Locate the cell with the specified text and output its (X, Y) center coordinate. 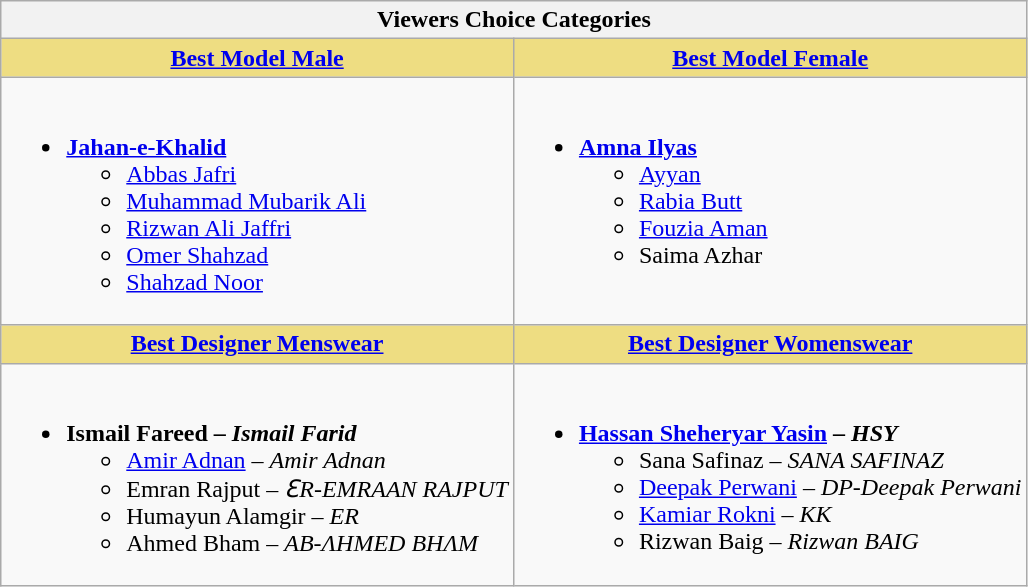
Ismail Fareed – Ismail Farid Amir Adnan – Amir Adnan Emran Rajput – ԐR-EMRAAN RAJPUTHumayun Alamgir – ER Ahmed Bham – AB-ΛHMED BHΛM (258, 474)
Best Model Female (770, 58)
Best Model Male (258, 58)
Jahan-e-KhalidAbbas JafriMuhammad Mubarik AliRizwan Ali JaffriOmer ShahzadShahzad Noor (258, 201)
Amna IlyasAyyanRabia ButtFouzia AmanSaima Azhar (770, 201)
Hassan Sheheryar Yasin – HSYSana Safinaz – SANA SAFINAZ Deepak Perwani – DP-Deepak PerwaniKamiar Rokni – ΚKRizwan Baig – Rizwan BAIG (770, 474)
Viewers Choice Categories (514, 20)
Best Designer Menswear (258, 344)
Best Designer Womenswear (770, 344)
